Find where the given text appears and provide that cell's center as [x, y] coordinate. 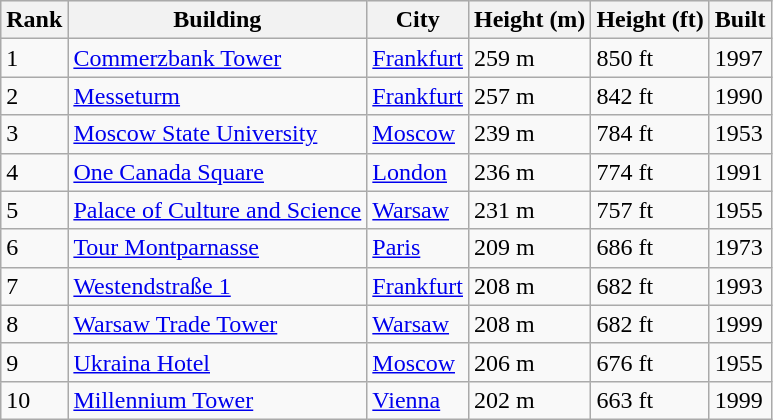
231 m [530, 210]
676 ft [650, 362]
686 ft [650, 248]
1997 [740, 58]
2 [34, 96]
Westendstraße 1 [218, 286]
Ukraina Hotel [218, 362]
Rank [34, 20]
Tour Montparnasse [218, 248]
6 [34, 248]
1953 [740, 134]
209 m [530, 248]
9 [34, 362]
202 m [530, 400]
4 [34, 172]
Vienna [418, 400]
8 [34, 324]
1 [34, 58]
Building [218, 20]
One Canada Square [218, 172]
1990 [740, 96]
Millennium Tower [218, 400]
London [418, 172]
Moscow State University [218, 134]
236 m [530, 172]
Messeturm [218, 96]
Height (ft) [650, 20]
784 ft [650, 134]
774 ft [650, 172]
1973 [740, 248]
257 m [530, 96]
Commerzbank Tower [218, 58]
239 m [530, 134]
842 ft [650, 96]
259 m [530, 58]
Built [740, 20]
7 [34, 286]
1991 [740, 172]
Height (m) [530, 20]
757 ft [650, 210]
City [418, 20]
663 ft [650, 400]
1993 [740, 286]
10 [34, 400]
5 [34, 210]
3 [34, 134]
206 m [530, 362]
Palace of Culture and Science [218, 210]
Warsaw Trade Tower [218, 324]
850 ft [650, 58]
Paris [418, 248]
